Find where the given text appears and provide that cell's center as (x, y) coordinate. 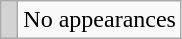
No appearances (100, 20)
